Output the [x, y] coordinate of the center of the cell containing the given text.  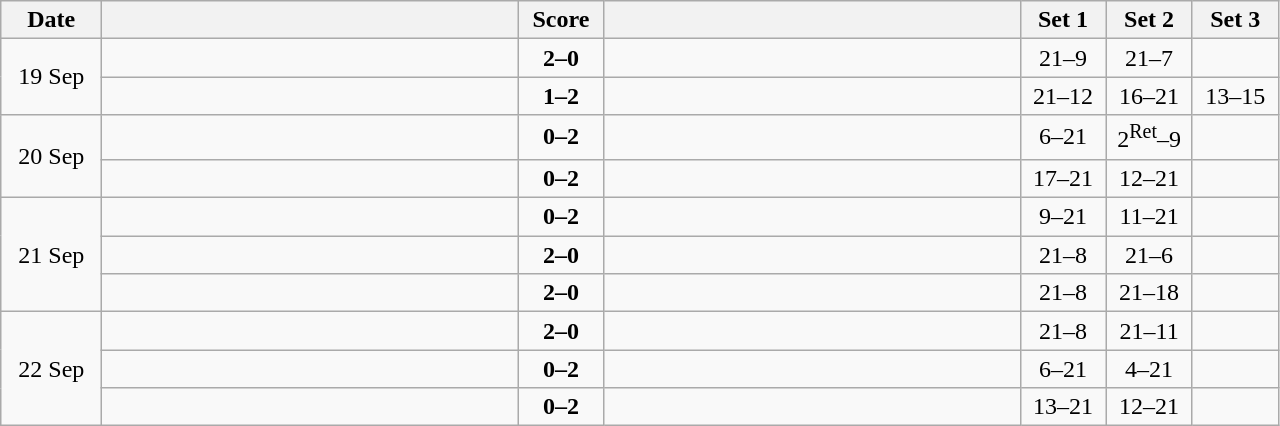
Date [52, 20]
19 Sep [52, 77]
16–21 [1149, 96]
21–6 [1149, 255]
9–21 [1063, 217]
21–18 [1149, 293]
21–12 [1063, 96]
22 Sep [52, 369]
13–21 [1063, 407]
4–21 [1149, 369]
21 Sep [52, 255]
Score [561, 20]
Set 3 [1235, 20]
17–21 [1063, 178]
Set 1 [1063, 20]
1–2 [561, 96]
Set 2 [1149, 20]
21–11 [1149, 331]
11–21 [1149, 217]
20 Sep [52, 156]
13–15 [1235, 96]
21–9 [1063, 58]
2Ret–9 [1149, 138]
21–7 [1149, 58]
